Find where the given text appears and provide that cell's center as [X, Y] coordinate. 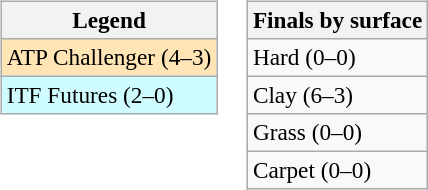
Hard (0–0) [337, 57]
Legend [108, 20]
Carpet (0–0) [337, 171]
ITF Futures (2–0) [108, 95]
ATP Challenger (4–3) [108, 57]
Finals by surface [337, 20]
Clay (6–3) [337, 95]
Grass (0–0) [337, 133]
